Determine the (x, y) coordinate at the center of the cell enclosing the given text.  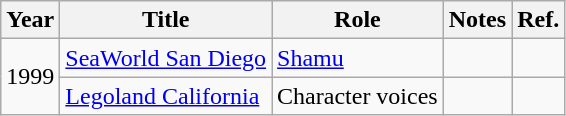
SeaWorld San Diego (166, 58)
Shamu (358, 58)
Year (30, 20)
Character voices (358, 96)
Legoland California (166, 96)
Notes (477, 20)
1999 (30, 77)
Role (358, 20)
Title (166, 20)
Ref. (538, 20)
